Extract the (x, y) coordinate from the center of the cell holding the provided text.  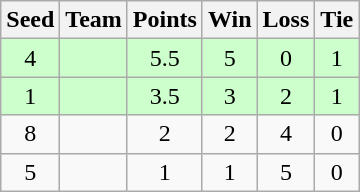
Tie (337, 20)
3.5 (164, 96)
Loss (286, 20)
Points (164, 20)
8 (30, 134)
Seed (30, 20)
5.5 (164, 58)
Win (230, 20)
Team (94, 20)
3 (230, 96)
